Detect which cell encompasses the target text, then output its [x, y] center coordinate. 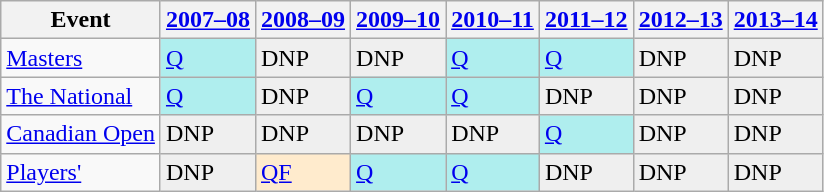
Event [81, 20]
QF [302, 172]
The National [81, 96]
Players' [81, 172]
2009–10 [398, 20]
2008–09 [302, 20]
2007–08 [208, 20]
Masters [81, 58]
2013–14 [776, 20]
2010–11 [493, 20]
Canadian Open [81, 134]
2011–12 [586, 20]
2012–13 [680, 20]
